Locate the cell with the specified text and output its [x, y] center coordinate. 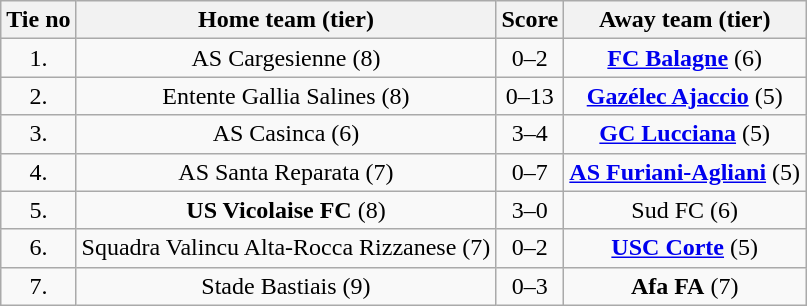
AS Santa Reparata (7) [286, 172]
Tie no [38, 20]
3–0 [530, 210]
1. [38, 58]
3–4 [530, 134]
Entente Gallia Salines (8) [286, 96]
FC Balagne (6) [685, 58]
Score [530, 20]
7. [38, 286]
4. [38, 172]
6. [38, 248]
2. [38, 96]
Afa FA (7) [685, 286]
AS Furiani-Agliani (5) [685, 172]
0–3 [530, 286]
AS Casinca (6) [286, 134]
Sud FC (6) [685, 210]
Away team (tier) [685, 20]
Stade Bastiais (9) [286, 286]
0–7 [530, 172]
Squadra Valincu Alta-Rocca Rizzanese (7) [286, 248]
Home team (tier) [286, 20]
US Vicolaise FC (8) [286, 210]
3. [38, 134]
0–13 [530, 96]
GC Lucciana (5) [685, 134]
USC Corte (5) [685, 248]
5. [38, 210]
AS Cargesienne (8) [286, 58]
Gazélec Ajaccio (5) [685, 96]
